Find where the given text appears and provide that cell's center as [X, Y] coordinate. 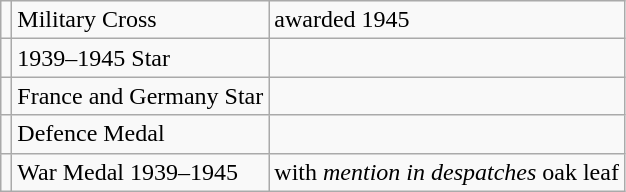
with mention in despatches oak leaf [447, 172]
War Medal 1939–1945 [140, 172]
Military Cross [140, 20]
France and Germany Star [140, 96]
awarded 1945 [447, 20]
Defence Medal [140, 134]
1939–1945 Star [140, 58]
